Identify which cell holds the provided text, then report its (X, Y) central coordinate. 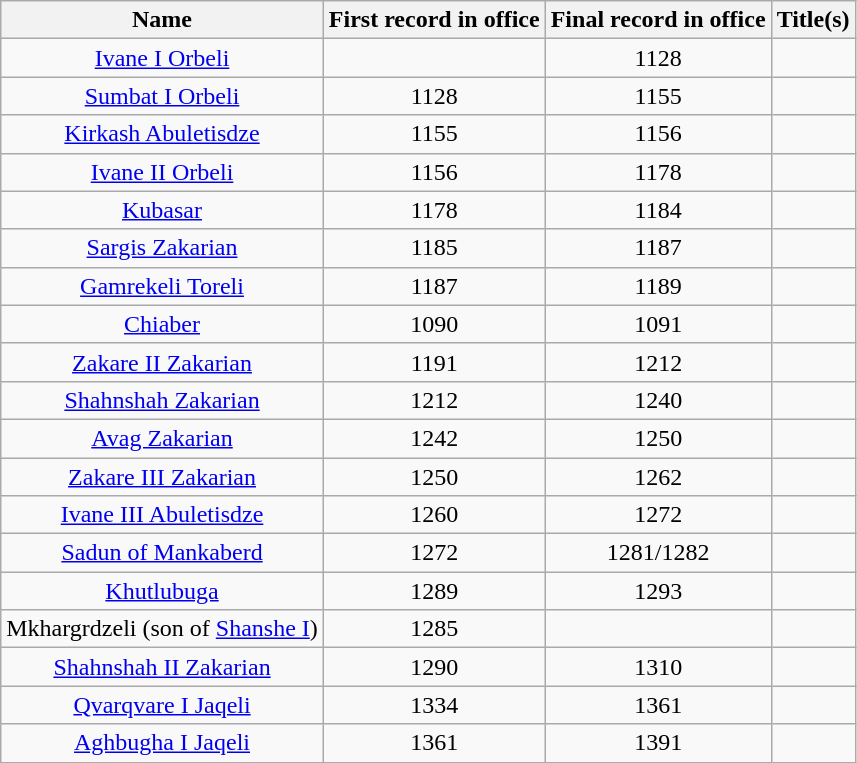
Mkhargrdzeli (son of Shanshe I) (162, 629)
Khutlubuga (162, 591)
Sadun of Mankaberd (162, 553)
1189 (658, 286)
Name (162, 20)
1091 (658, 324)
Shahnshah II Zakarian (162, 667)
Aghbugha I Jaqeli (162, 743)
1310 (658, 667)
1090 (434, 324)
Zakare II Zakarian (162, 362)
1191 (434, 362)
Gamrekeli Toreli (162, 286)
1242 (434, 438)
Chiaber (162, 324)
Qvarqvare I Jaqeli (162, 705)
Title(s) (813, 20)
First record in office (434, 20)
Ivane I Orbeli (162, 58)
Kubasar (162, 210)
Final record in office (658, 20)
Shahnshah Zakarian (162, 400)
Sargis Zakarian (162, 248)
Zakare III Zakarian (162, 477)
1240 (658, 400)
1391 (658, 743)
Sumbat I Orbeli (162, 96)
1289 (434, 591)
1290 (434, 667)
1185 (434, 248)
1260 (434, 515)
1285 (434, 629)
1334 (434, 705)
1293 (658, 591)
Ivane II Orbeli (162, 172)
Avag Zakarian (162, 438)
1262 (658, 477)
Ivane III Abuletisdze (162, 515)
1184 (658, 210)
Kirkash Abuletisdze (162, 134)
1281/1282 (658, 553)
